Return [X, Y] of the center of cell containing provided text 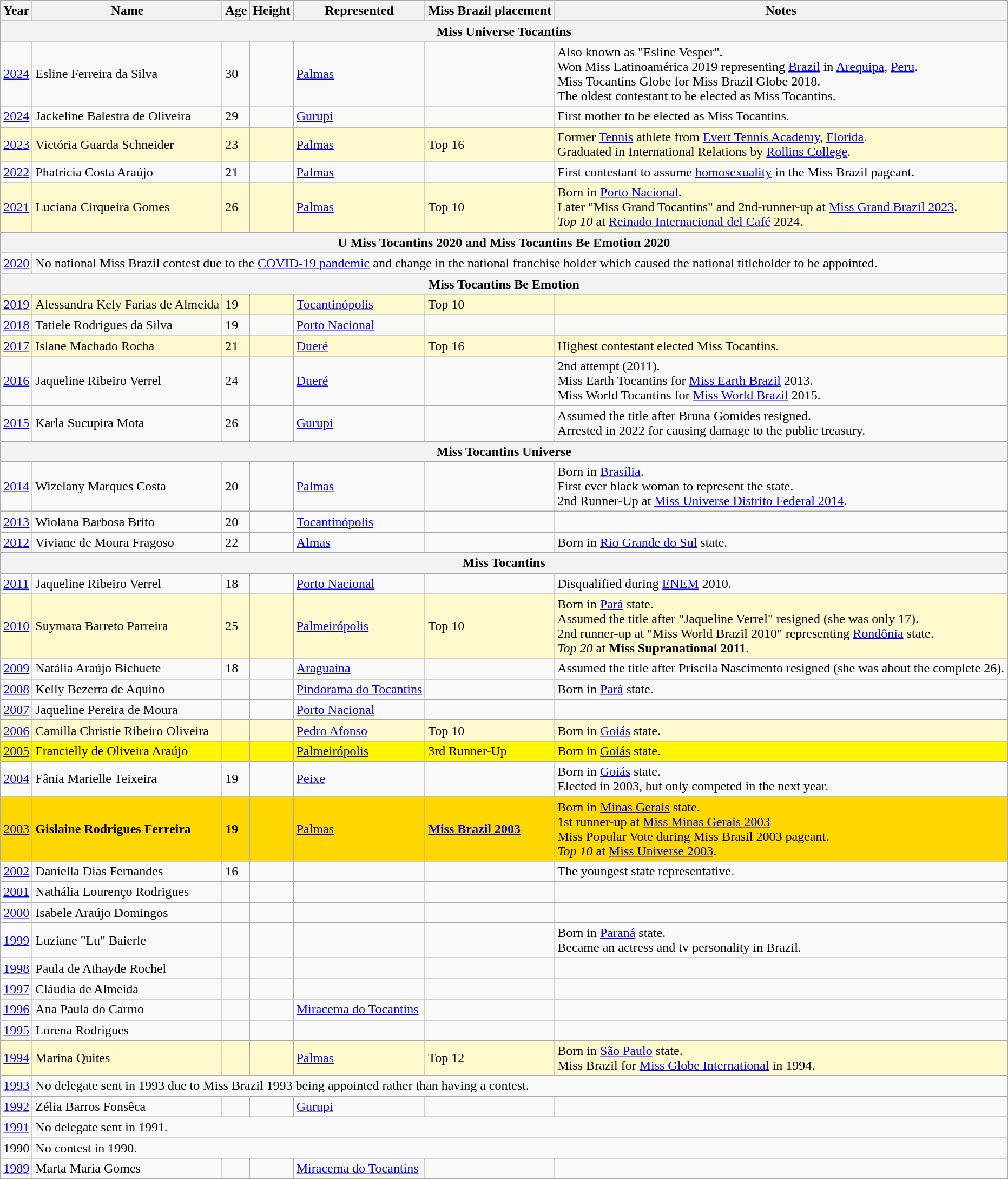
No delegate sent in 1993 due to Miss Brazil 1993 being appointed rather than having a contest. [520, 1086]
Assumed the title after Priscila Nascimento resigned (she was about the complete 26). [781, 669]
Born in Rio Grande do Sul state. [781, 542]
29 [236, 116]
Peixe [359, 778]
Jackeline Balestra de Oliveira [128, 116]
Miss Tocantins [504, 563]
Notes [781, 11]
Height [272, 11]
Born in Paraná state.Became an actress and tv personality in Brazil. [781, 941]
2023 [16, 144]
1991 [16, 1127]
Born in Brasília.First ever black woman to represent the state.2nd Runner-Up at Miss Universe Distrito Federal 2014. [781, 487]
1993 [16, 1086]
Miss Tocantins Be Emotion [504, 284]
2002 [16, 872]
Disqualified during ENEM 2010. [781, 584]
1998 [16, 968]
Name [128, 11]
Pedro Afonso [359, 730]
Esline Ferreira da Silva [128, 74]
Paula de Athayde Rochel [128, 968]
Cláudia de Almeida [128, 989]
Wiolana Barbosa Brito [128, 522]
Suymara Barreto Parreira [128, 626]
Year [16, 11]
2014 [16, 487]
Lorena Rodrigues [128, 1030]
Age [236, 11]
1997 [16, 989]
2009 [16, 669]
2008 [16, 689]
2012 [16, 542]
Former Tennis athlete from Evert Tennis Academy, Florida.Graduated in International Relations by Rollins College. [781, 144]
Pindorama do Tocantins [359, 689]
2001 [16, 892]
First mother to be elected as Miss Tocantins. [781, 116]
Born in Pará state. [781, 689]
3rd Runner-Up [490, 751]
Zélia Barros Fonsêca [128, 1106]
Miss Universe Tocantins [504, 31]
2005 [16, 751]
23 [236, 144]
1995 [16, 1030]
Fânia Marielle Teixeira [128, 778]
Viviane de Moura Fragoso [128, 542]
2010 [16, 626]
Francielly de Oliveira Araújo [128, 751]
Phatricia Costa Araújo [128, 172]
Marina Quites [128, 1058]
Araguaína [359, 669]
2007 [16, 710]
2004 [16, 778]
2nd attempt (2011).Miss Earth Tocantins for Miss Earth Brazil 2013.Miss World Tocantins for Miss World Brazil 2015. [781, 381]
Miss Brazil 2003 [490, 829]
Tatiele Rodrigues da Silva [128, 325]
2020 [16, 263]
16 [236, 872]
2013 [16, 522]
Victória Guarda Schneider [128, 144]
Wizelany Marques Costa [128, 487]
2003 [16, 829]
2000 [16, 913]
No contest in 1990. [520, 1148]
Miss Tocantins Universe [504, 451]
Luziane "Lu" Baierle [128, 941]
U Miss Tocantins 2020 and Miss Tocantins Be Emotion 2020 [504, 243]
1990 [16, 1148]
Born in São Paulo state.Miss Brazil for Miss Globe International in 1994. [781, 1058]
24 [236, 381]
First contestant to assume homosexuality in the Miss Brazil pageant. [781, 172]
Jaqueline Pereira de Moura [128, 710]
No delegate sent in 1991. [520, 1127]
Gislaine Rodrigues Ferreira [128, 829]
30 [236, 74]
22 [236, 542]
2017 [16, 346]
2021 [16, 207]
Karla Sucupira Mota [128, 423]
2015 [16, 423]
Islane Machado Rocha [128, 346]
Isabele Araújo Domingos [128, 913]
Natália Araújo Bichuete [128, 669]
Born in Minas Gerais state.1st runner-up at Miss Minas Gerais 2003Miss Popular Vote during Miss Brasil 2003 pageant.Top 10 at Miss Universe 2003. [781, 829]
Almas [359, 542]
25 [236, 626]
Kelly Bezerra de Aquino [128, 689]
2016 [16, 381]
2019 [16, 304]
Miss Brazil placement [490, 11]
Assumed the title after Bruna Gomides resigned.Arrested in 2022 for causing damage to the public treasury. [781, 423]
Nathália Lourenço Rodrigues [128, 892]
Daniella Dias Fernandes [128, 872]
1999 [16, 941]
1994 [16, 1058]
Born in Goiás state.Elected in 2003, but only competed in the next year. [781, 778]
Alessandra Kely Farias de Almeida [128, 304]
2011 [16, 584]
The youngest state representative. [781, 872]
2006 [16, 730]
Represented [359, 11]
Top 12 [490, 1058]
Highest contestant elected Miss Tocantins. [781, 346]
1996 [16, 1010]
Luciana Cirqueira Gomes [128, 207]
2018 [16, 325]
2022 [16, 172]
Born in Porto Nacional.Later "Miss Grand Tocantins" and 2nd-runner-up at Miss Grand Brazil 2023.Top 10 at Reinado Internacional del Café 2024. [781, 207]
Ana Paula do Carmo [128, 1010]
1989 [16, 1168]
1992 [16, 1106]
Camilla Christie Ribeiro Oliveira [128, 730]
Marta Maria Gomes [128, 1168]
